Output the [x, y] coordinate of the center of the cell containing the given text.  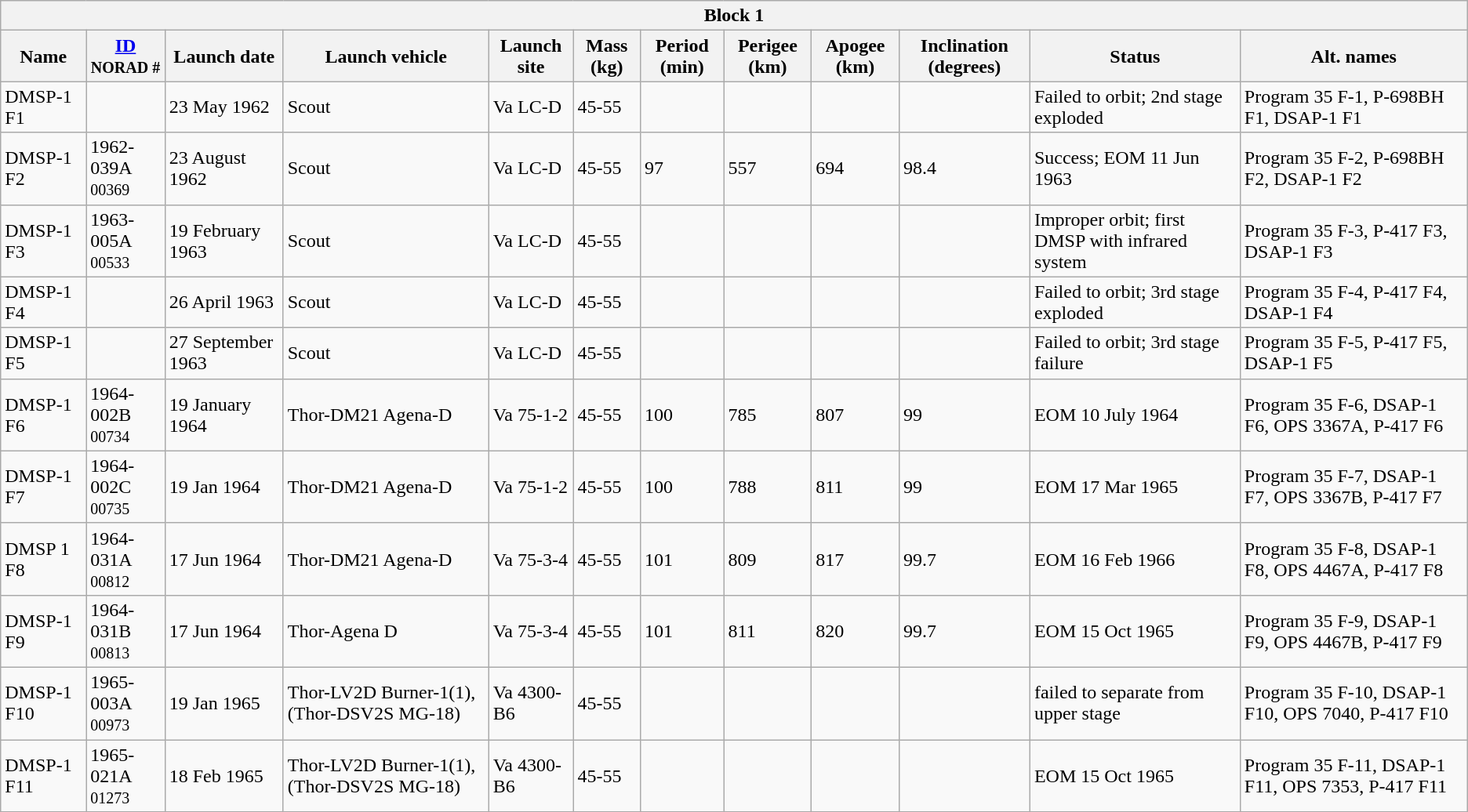
785 [768, 415]
1965-021A01273 [125, 776]
809 [768, 559]
Program 35 F-5, P-417 F5, DSAP-1 F5 [1354, 353]
EOM 16 Feb 1966 [1135, 559]
Alt. names [1354, 56]
Program 35 F-11, DSAP-1 F11, OPS 7353, P-417 F11 [1354, 776]
Success; EOM 11 Jun 1963 [1135, 169]
DMSP-1 F3 [44, 241]
Launch vehicle [386, 56]
557 [768, 169]
18 Feb 1965 [224, 776]
Apogee (km) [856, 56]
27 September 1963 [224, 353]
Program 35 F-6, DSAP-1 F6, OPS 3367A, P-417 F6 [1354, 415]
Mass (kg) [607, 56]
DMSP-1 F9 [44, 631]
DMSP-1 F2 [44, 169]
26 April 1963 [224, 303]
IDNORAD # [125, 56]
817 [856, 559]
19 February 1963 [224, 241]
Failed to orbit; 3rd stage exploded [1135, 303]
DMSP 1 F8 [44, 559]
97 [682, 169]
Launch site [531, 56]
694 [856, 169]
Program 35 F-1, P-698BH F1, DSAP-1 F1 [1354, 107]
23 August 1962 [224, 169]
failed to separate from upper stage [1135, 703]
19 January 1964 [224, 415]
Name [44, 56]
Status [1135, 56]
Program 35 F-4, P-417 F4, DSAP-1 F4 [1354, 303]
1964-031B00813 [125, 631]
1964-002B00734 [125, 415]
Program 35 F-2, P-698BH F2, DSAP-1 F2 [1354, 169]
Program 35 F-8, DSAP-1 F8, OPS 4467A, P-417 F8 [1354, 559]
DMSP-1 F11 [44, 776]
DMSP-1 F1 [44, 107]
Perigee (km) [768, 56]
98.4 [965, 169]
DMSP-1 F7 [44, 487]
Thor-Agena D [386, 631]
1965-003A00973 [125, 703]
Program 35 F-10, DSAP-1 F10, OPS 7040, P-417 F10 [1354, 703]
EOM 10 July 1964 [1135, 415]
788 [768, 487]
Failed to orbit; 2nd stage exploded [1135, 107]
19 Jan 1965 [224, 703]
EOM 17 Mar 1965 [1135, 487]
Inclination (degrees) [965, 56]
1964-002C00735 [125, 487]
DMSP-1 F10 [44, 703]
DMSP-1 F6 [44, 415]
23 May 1962 [224, 107]
Failed to orbit; 3rd stage failure [1135, 353]
Launch date [224, 56]
DMSP-1 F5 [44, 353]
807 [856, 415]
1962-039A00369 [125, 169]
Block 1 [734, 16]
1964-031A00812 [125, 559]
19 Jan 1964 [224, 487]
1963-005A00533 [125, 241]
Period (min) [682, 56]
Program 35 F-9, DSAP-1 F9, OPS 4467B, P-417 F9 [1354, 631]
Program 35 F-7, DSAP-1 F7, OPS 3367B, P-417 F7 [1354, 487]
DMSP-1 F4 [44, 303]
Program 35 F-3, P-417 F3, DSAP-1 F3 [1354, 241]
820 [856, 631]
Improper orbit; first DMSP with infrared system [1135, 241]
